Find where the given text appears and provide that cell's center as [x, y] coordinate. 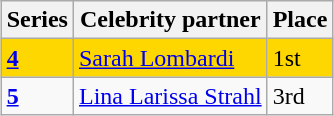
Series [37, 20]
Celebrity partner [170, 20]
Lina Larissa Strahl [170, 96]
Place [300, 20]
Sarah Lombardi [170, 58]
4 [37, 58]
5 [37, 96]
1st [300, 58]
3rd [300, 96]
